Return [X, Y] of the center of cell containing provided text 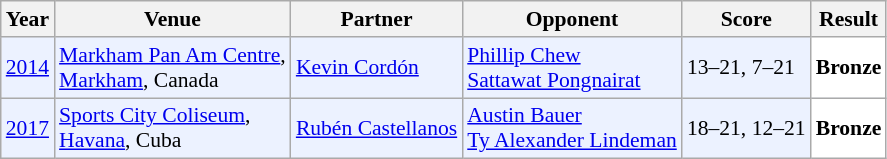
18–21, 12–21 [746, 128]
Markham Pan Am Centre,Markham, Canada [172, 68]
Partner [376, 19]
Year [28, 19]
Opponent [572, 19]
Rubén Castellanos [376, 128]
Result [849, 19]
2017 [28, 128]
Phillip Chew Sattawat Pongnairat [572, 68]
Score [746, 19]
Austin Bauer Ty Alexander Lindeman [572, 128]
2014 [28, 68]
Sports City Coliseum,Havana, Cuba [172, 128]
Venue [172, 19]
13–21, 7–21 [746, 68]
Kevin Cordón [376, 68]
